Return the (x, y) coordinate for the center point of the cell that contains the specified text.  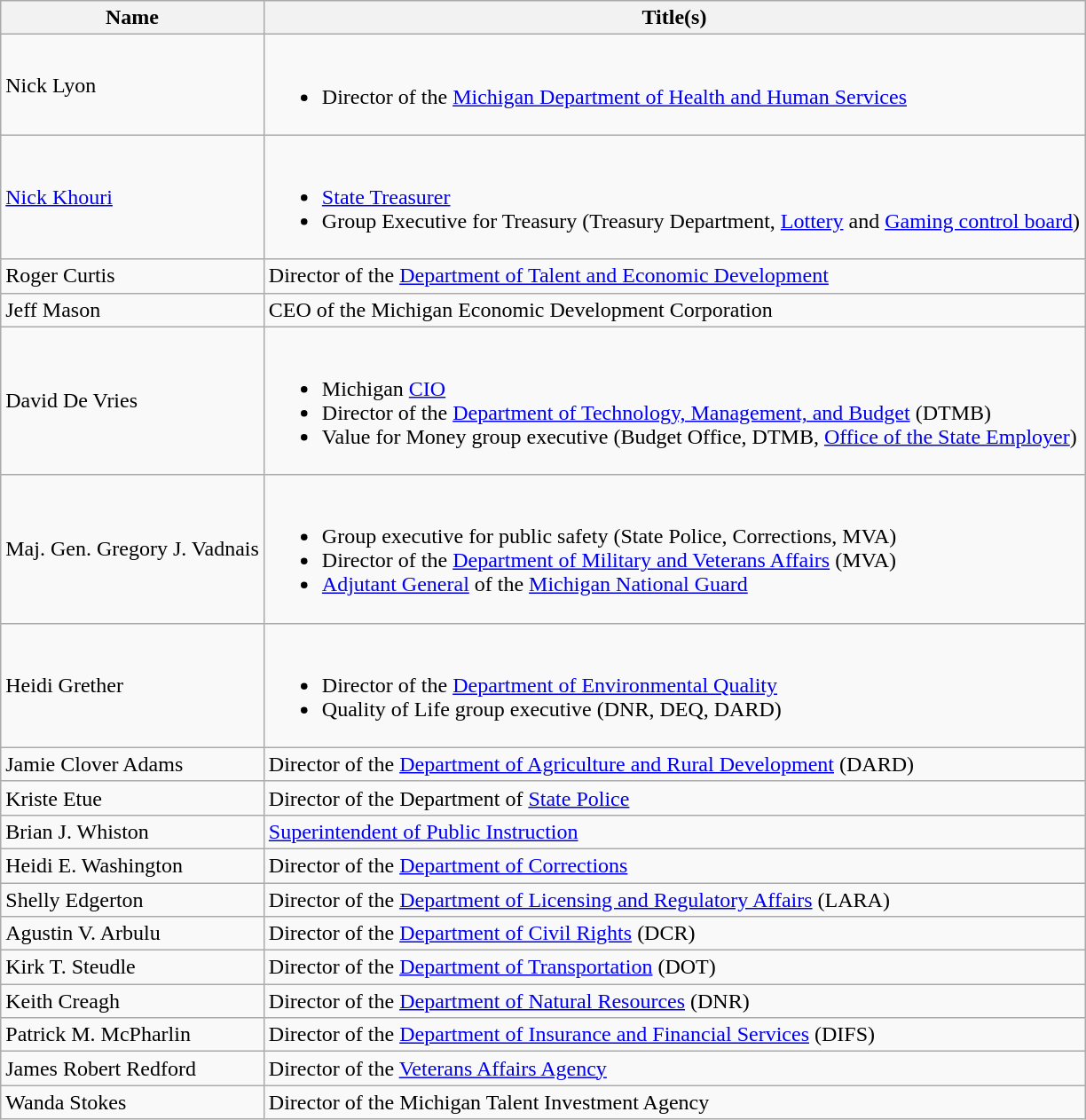
Brian J. Whiston (133, 832)
Heidi E. Washington (133, 865)
Director of the Department of Insurance and Financial Services (DIFS) (674, 1035)
Director of the Department of State Police (674, 798)
Heidi Grether (133, 685)
Director of the Department of Talent and Economic Development (674, 276)
State TreasurerGroup Executive for Treasury (Treasury Department, Lottery and Gaming control board) (674, 197)
Maj. Gen. Gregory J. Vadnais (133, 548)
Nick Khouri (133, 197)
Keith Creagh (133, 1001)
Director of the Department of Environmental QualityQuality of Life group executive (DNR, DEQ, DARD) (674, 685)
Title(s) (674, 18)
Shelly Edgerton (133, 899)
Kriste Etue (133, 798)
Director of the Department of Civil Rights (DCR) (674, 934)
Director of the Department of Corrections (674, 865)
CEO of the Michigan Economic Development Corporation (674, 310)
Director of the Michigan Talent Investment Agency (674, 1102)
Director of the Department of Licensing and Regulatory Affairs (LARA) (674, 899)
James Robert Redford (133, 1069)
Jamie Clover Adams (133, 764)
Director of the Department of Transportation (DOT) (674, 967)
Kirk T. Steudle (133, 967)
Name (133, 18)
Wanda Stokes (133, 1102)
David De Vries (133, 401)
Director of the Michigan Department of Health and Human Services (674, 85)
Nick Lyon (133, 85)
Director of the Department of Natural Resources (DNR) (674, 1001)
Director of the Department of Agriculture and Rural Development (DARD) (674, 764)
Agustin V. Arbulu (133, 934)
Jeff Mason (133, 310)
Superintendent of Public Instruction (674, 832)
Patrick M. McPharlin (133, 1035)
Roger Curtis (133, 276)
Director of the Veterans Affairs Agency (674, 1069)
